Provide the [X, Y] coordinate of the cell's center where the given text is located.  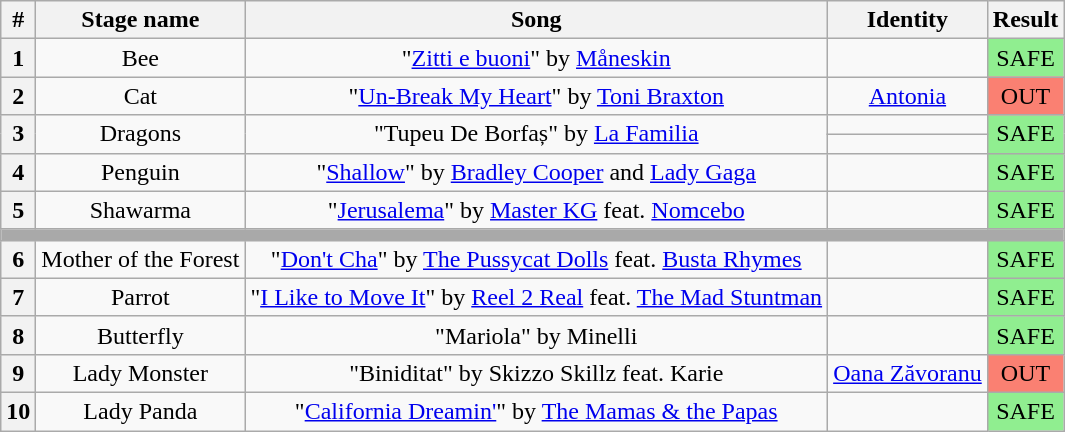
"Jerusalema" by Master KG feat. Nomcebo [536, 210]
Penguin [140, 172]
Parrot [140, 297]
Dragons [140, 134]
9 [18, 373]
2 [18, 96]
1 [18, 58]
10 [18, 411]
"Biniditat" by Skizzo Skillz feat. Karie [536, 373]
"Tupeu De Borfaș" by La Familia [536, 134]
Bee [140, 58]
3 [18, 134]
Stage name [140, 20]
"Un-Break My Heart" by Toni Braxton [536, 96]
Result [1025, 20]
"Mariola" by Minelli [536, 335]
"I Like to Move It" by Reel 2 Real feat. The Mad Stuntman [536, 297]
5 [18, 210]
Lady Monster [140, 373]
Song [536, 20]
# [18, 20]
"California Dreamin'" by The Mamas & the Papas [536, 411]
6 [18, 259]
Antonia [908, 96]
Shawarma [140, 210]
Cat [140, 96]
4 [18, 172]
Butterfly [140, 335]
8 [18, 335]
"Don't Cha" by The Pussycat Dolls feat. Busta Rhymes [536, 259]
Mother of the Forest [140, 259]
Oana Zăvoranu [908, 373]
"Shallow" by Bradley Cooper and Lady Gaga [536, 172]
Identity [908, 20]
Lady Panda [140, 411]
"Zitti e buoni" by Måneskin [536, 58]
7 [18, 297]
